From the cell containing the given text, extract its center point as (X, Y) coordinate. 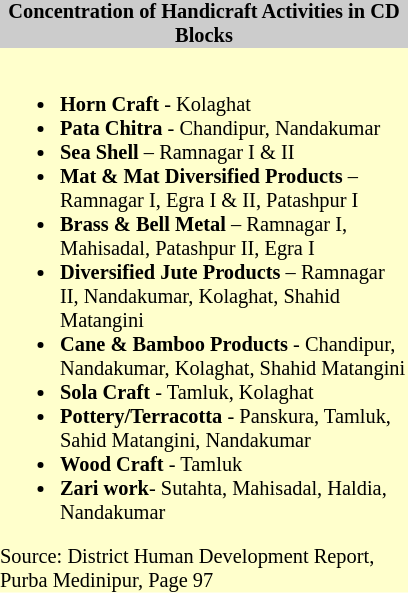
Concentration of Handicraft Activities in CD Blocks (204, 24)
